Search for the cell housing the specified text and yield its (X, Y) center coordinate. 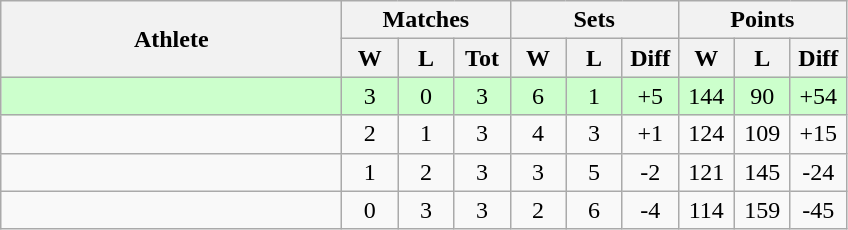
159 (762, 210)
Tot (482, 58)
Athlete (172, 39)
Matches (426, 20)
124 (706, 134)
-24 (818, 172)
109 (762, 134)
144 (706, 96)
+5 (650, 96)
5 (594, 172)
+54 (818, 96)
-45 (818, 210)
+1 (650, 134)
145 (762, 172)
121 (706, 172)
4 (538, 134)
Sets (594, 20)
114 (706, 210)
+15 (818, 134)
Points (762, 20)
90 (762, 96)
-2 (650, 172)
-4 (650, 210)
